Identify which cell holds the provided text, then report its (x, y) central coordinate. 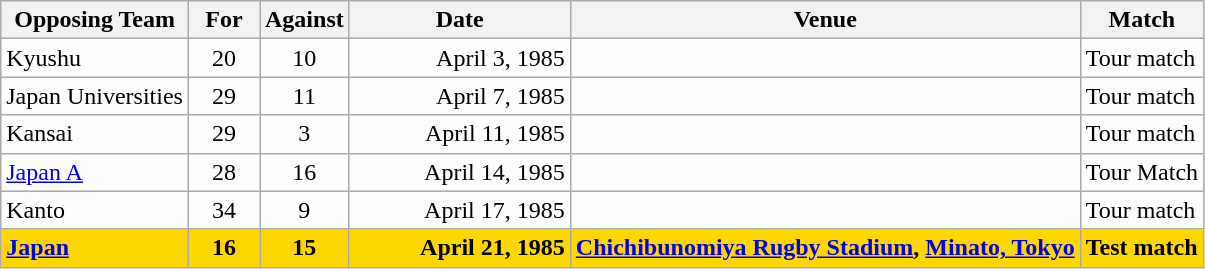
10 (305, 58)
Kansai (95, 134)
April 21, 1985 (460, 248)
9 (305, 210)
Tour Match (1142, 172)
Japan A (95, 172)
28 (224, 172)
20 (224, 58)
April 3, 1985 (460, 58)
Japan Universities (95, 96)
For (224, 20)
15 (305, 248)
11 (305, 96)
April 11, 1985 (460, 134)
3 (305, 134)
April 14, 1985 (460, 172)
34 (224, 210)
Kyushu (95, 58)
April 17, 1985 (460, 210)
Venue (825, 20)
Japan (95, 248)
Against (305, 20)
Chichibunomiya Rugby Stadium, Minato, Tokyo (825, 248)
Test match (1142, 248)
Date (460, 20)
Match (1142, 20)
Opposing Team (95, 20)
April 7, 1985 (460, 96)
Kanto (95, 210)
